Identify which cell holds the provided text, then report its [x, y] central coordinate. 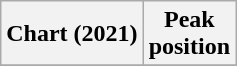
Chart (2021) [72, 34]
Peakposition [189, 34]
